Provide the [X, Y] coordinate of the cell's center where the given text is located.  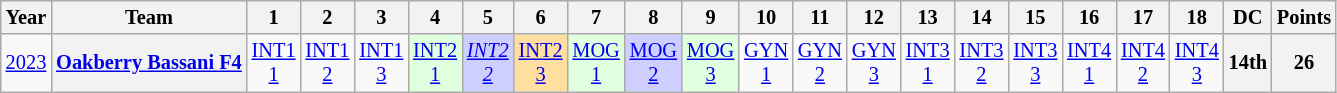
INT33 [1035, 63]
10 [766, 17]
Team [148, 17]
26 [1304, 63]
2 [327, 17]
4 [435, 17]
14th [1248, 63]
INT31 [928, 63]
5 [488, 17]
13 [928, 17]
Oakberry Bassani F4 [148, 63]
GYN1 [766, 63]
1 [274, 17]
MOG2 [654, 63]
Year [26, 17]
3 [381, 17]
INT21 [435, 63]
INT23 [541, 63]
INT22 [488, 63]
12 [874, 17]
GYN3 [874, 63]
MOG1 [596, 63]
9 [710, 17]
INT11 [274, 63]
14 [982, 17]
16 [1089, 17]
DC [1248, 17]
INT42 [1143, 63]
Points [1304, 17]
7 [596, 17]
INT12 [327, 63]
INT43 [1197, 63]
8 [654, 17]
17 [1143, 17]
6 [541, 17]
GYN2 [820, 63]
15 [1035, 17]
MOG3 [710, 63]
INT32 [982, 63]
INT13 [381, 63]
2023 [26, 63]
11 [820, 17]
INT41 [1089, 63]
18 [1197, 17]
